Find where the given text appears and provide that cell's center as [x, y] coordinate. 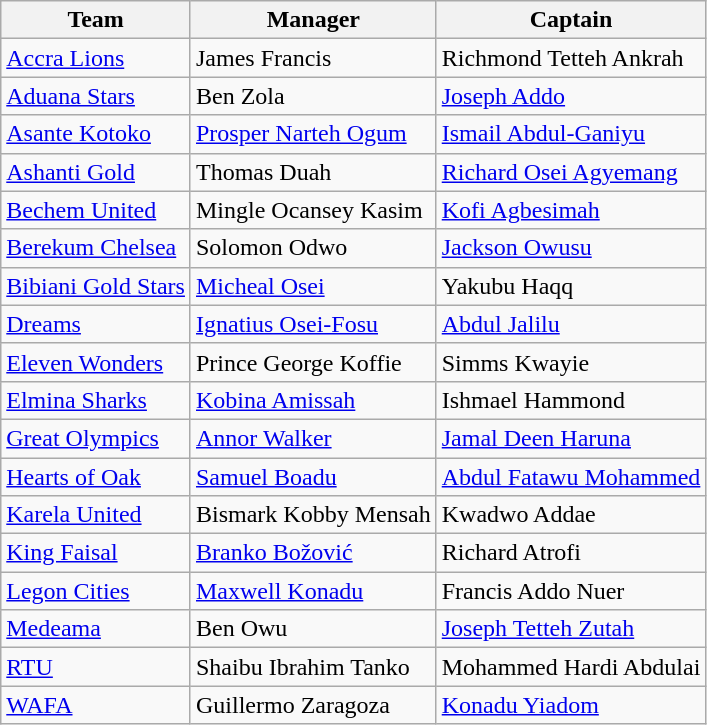
Prince George Koffie [313, 362]
Hearts of Oak [96, 477]
Ismail Abdul-Ganiyu [571, 134]
King Faisal [96, 553]
Maxwell Konadu [313, 591]
Kwadwo Addae [571, 515]
Eleven Wonders [96, 362]
Konadu Yiadom [571, 705]
Annor Walker [313, 438]
Mingle Ocansey Kasim [313, 210]
Team [96, 20]
Ben Owu [313, 629]
Bismark Kobby Mensah [313, 515]
Manager [313, 20]
Thomas Duah [313, 172]
Medeama [96, 629]
Solomon Odwo [313, 248]
Jackson Owusu [571, 248]
Abdul Fatawu Mohammed [571, 477]
Bibiani Gold Stars [96, 286]
Guillermo Zaragoza [313, 705]
Bechem United [96, 210]
Richmond Tetteh Ankrah [571, 58]
Simms Kwayie [571, 362]
Great Olympics [96, 438]
Kofi Agbesimah [571, 210]
Captain [571, 20]
Prosper Narteh Ogum [313, 134]
RTU [96, 667]
Richard Osei Agyemang [571, 172]
Shaibu Ibrahim Tanko [313, 667]
Jamal Deen Haruna [571, 438]
Ishmael Hammond [571, 400]
Francis Addo Nuer [571, 591]
Ashanti Gold [96, 172]
Mohammed Hardi Abdulai [571, 667]
Ignatius Osei-Fosu [313, 324]
Micheal Osei [313, 286]
Karela United [96, 515]
Samuel Boadu [313, 477]
Richard Atrofi [571, 553]
Joseph Addo [571, 96]
Joseph Tetteh Zutah [571, 629]
Elmina Sharks [96, 400]
Aduana Stars [96, 96]
Accra Lions [96, 58]
Dreams [96, 324]
Abdul Jalilu [571, 324]
Ben Zola [313, 96]
Branko Božović [313, 553]
WAFA [96, 705]
Kobina Amissah [313, 400]
Asante Kotoko [96, 134]
Legon Cities [96, 591]
James Francis [313, 58]
Berekum Chelsea [96, 248]
Yakubu Haqq [571, 286]
